Extract the [x, y] coordinate from the center of the cell holding the provided text.  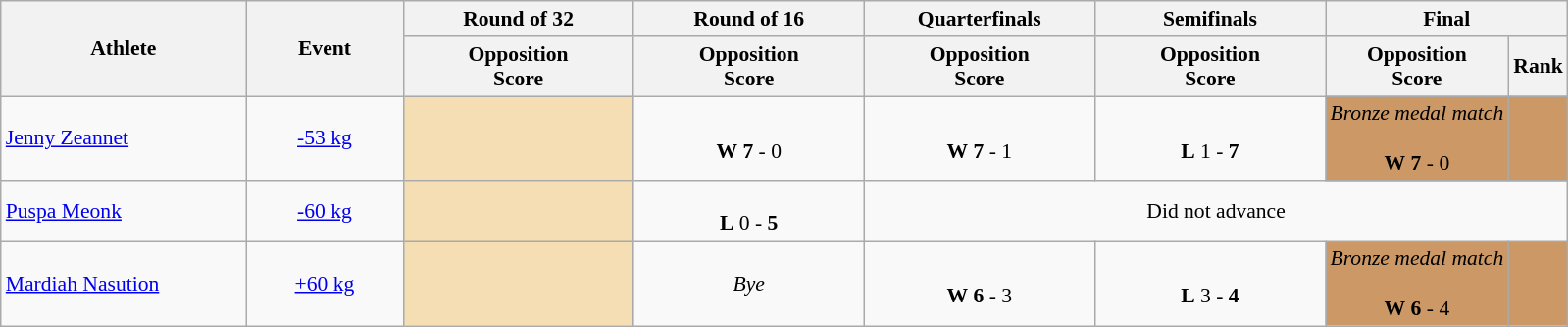
Final [1447, 19]
Rank [1538, 67]
L 0 - 5 [749, 212]
Bronze medal match W 6 - 4 [1418, 285]
L 3 - 4 [1210, 285]
Bronze medal match W 7 - 0 [1418, 139]
Round of 16 [749, 19]
-53 kg [325, 139]
Jenny Zeannet [124, 139]
Bye [749, 285]
Event [325, 49]
-60 kg [325, 212]
Semifinals [1210, 19]
W 6 - 3 [979, 285]
Did not advance [1216, 212]
L 1 - 7 [1210, 139]
+60 kg [325, 285]
Round of 32 [518, 19]
Athlete [124, 49]
Mardiah Nasution [124, 285]
W 7 - 1 [979, 139]
W 7 - 0 [749, 139]
Quarterfinals [979, 19]
Puspa Meonk [124, 212]
